From the cell containing the given text, extract its center point as (x, y) coordinate. 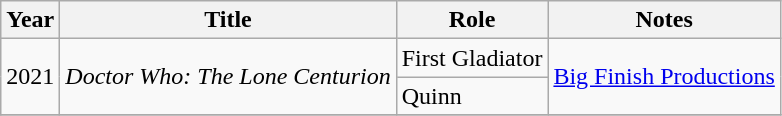
Doctor Who: The Lone Centurion (228, 77)
Quinn (472, 96)
Title (228, 20)
First Gladiator (472, 58)
Big Finish Productions (664, 77)
2021 (30, 77)
Notes (664, 20)
Role (472, 20)
Year (30, 20)
